Return the (x, y) coordinate for the center point of the cell that contains the specified text.  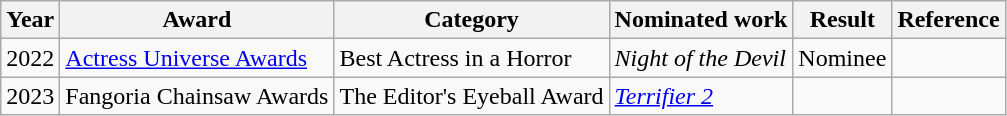
Actress Universe Awards (197, 58)
Nominated work (701, 20)
2023 (30, 96)
Best Actress in a Horror (472, 58)
Reference (948, 20)
Category (472, 20)
Fangoria Chainsaw Awards (197, 96)
Nominee (842, 58)
Night of the Devil (701, 58)
The Editor's Eyeball Award (472, 96)
Result (842, 20)
Terrifier 2 (701, 96)
Year (30, 20)
2022 (30, 58)
Award (197, 20)
